Scan for the cell matching the given text and deliver its (x, y) coordinate at center. 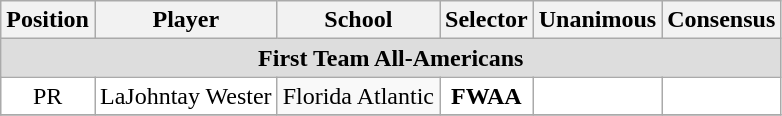
Selector (487, 20)
Player (186, 20)
LaJohntay Wester (186, 96)
Unanimous (597, 20)
School (358, 20)
First Team All-Americans (391, 58)
Position (48, 20)
Florida Atlantic (358, 96)
FWAA (487, 96)
Consensus (722, 20)
PR (48, 96)
